Scan for the cell matching the given text and deliver its [X, Y] coordinate at center. 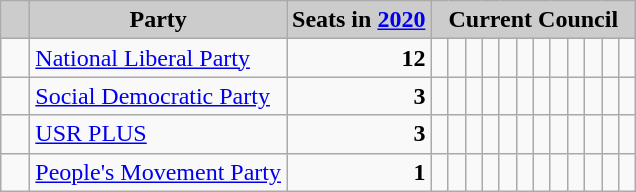
1 [358, 172]
USR PLUS [158, 134]
12 [358, 58]
People's Movement Party [158, 172]
Social Democratic Party [158, 96]
Current Council [534, 20]
National Liberal Party [158, 58]
Seats in 2020 [358, 20]
Party [158, 20]
